Locate the cell with the specified text and output its [x, y] center coordinate. 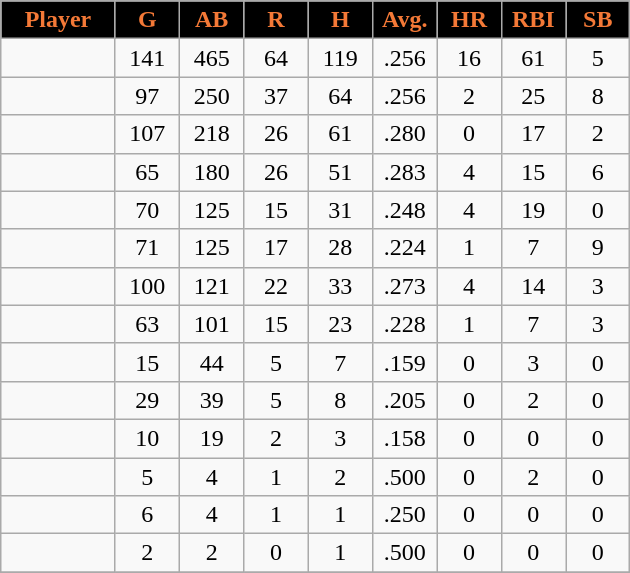
23 [340, 324]
G [147, 20]
39 [211, 400]
.159 [404, 362]
.205 [404, 400]
.224 [404, 248]
.228 [404, 324]
25 [533, 96]
.273 [404, 286]
Avg. [404, 20]
HR [469, 20]
465 [211, 58]
10 [147, 438]
119 [340, 58]
101 [211, 324]
.283 [404, 172]
R [276, 20]
44 [211, 362]
22 [276, 286]
.250 [404, 515]
33 [340, 286]
.158 [404, 438]
51 [340, 172]
100 [147, 286]
63 [147, 324]
71 [147, 248]
AB [211, 20]
29 [147, 400]
28 [340, 248]
97 [147, 96]
H [340, 20]
37 [276, 96]
250 [211, 96]
70 [147, 210]
SB [598, 20]
218 [211, 134]
31 [340, 210]
107 [147, 134]
9 [598, 248]
14 [533, 286]
RBI [533, 20]
180 [211, 172]
65 [147, 172]
.280 [404, 134]
Player [58, 20]
141 [147, 58]
16 [469, 58]
121 [211, 286]
.248 [404, 210]
